Identify which cell holds the provided text, then report its (X, Y) central coordinate. 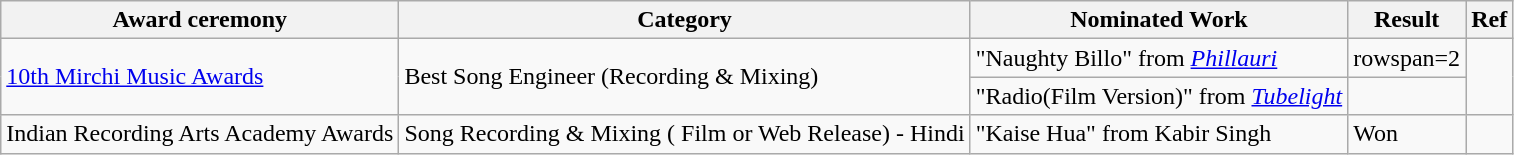
Indian Recording Arts Academy Awards (200, 134)
Nominated Work (1159, 20)
rowspan=2 (1407, 58)
Category (684, 20)
Song Recording & Mixing ( Film or Web Release) - Hindi (684, 134)
"Kaise Hua" from Kabir Singh (1159, 134)
Ref (1490, 20)
"Naughty Billo" from Phillauri (1159, 58)
Won (1407, 134)
10th Mirchi Music Awards (200, 77)
Award ceremony (200, 20)
Result (1407, 20)
Best Song Engineer (Recording & Mixing) (684, 77)
"Radio(Film Version)" from Tubelight (1159, 96)
